Find where the given text appears and provide that cell's center as (X, Y) coordinate. 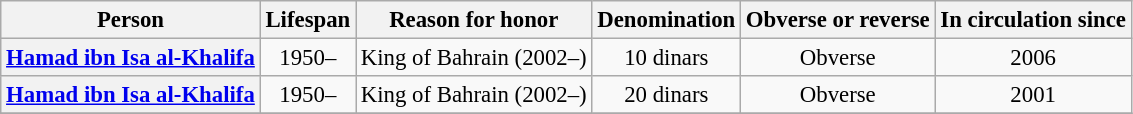
Lifespan (308, 20)
10 dinars (666, 58)
2001 (1033, 95)
Reason for honor (474, 20)
Obverse or reverse (838, 20)
In circulation since (1033, 20)
20 dinars (666, 95)
Denomination (666, 20)
2006 (1033, 58)
Person (130, 20)
